Capture the cell that displays the provided text and extract its [X, Y] central coordinate. 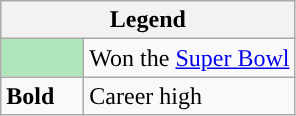
Career high [190, 96]
Legend [148, 20]
Bold [42, 96]
Won the Super Bowl [190, 58]
